Return (x, y) of the center of cell containing provided text 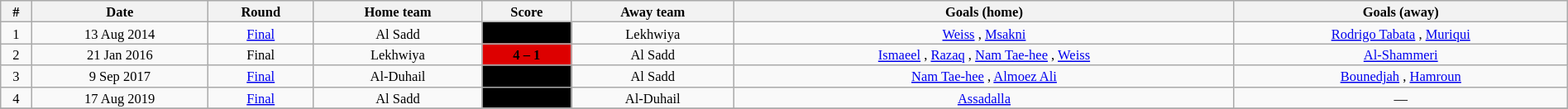
Bounedjah , Hamroun (1401, 76)
Goals (away) (1401, 12)
3 (17, 76)
1 – 0 (527, 97)
— (1401, 97)
2 (17, 54)
3 – 2 (527, 33)
# (17, 12)
4 – 1 (527, 54)
Weiss , Msakni (984, 33)
13 Aug 2014 (119, 33)
Nam Tae-hee , Almoez Ali (984, 76)
Goals (home) (984, 12)
21 Jan 2016 (119, 54)
Score (527, 12)
Al-Shammeri (1401, 54)
Away team (653, 12)
17 Aug 2019 (119, 97)
1 (17, 33)
2 – 4 (527, 76)
Rodrigo Tabata , Muriqui (1401, 33)
Date (119, 12)
4 (17, 97)
Ismaeel , Razaq , Nam Tae-hee , Weiss (984, 54)
Round (261, 12)
Assadalla (984, 97)
9 Sep 2017 (119, 76)
Home team (398, 12)
